For the text-containing cell, return its midpoint in [X, Y] coordinate format. 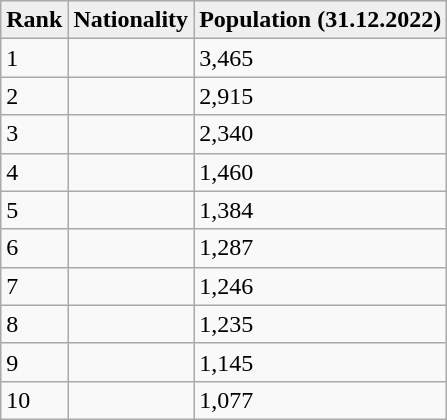
7 [34, 286]
Population (31.12.2022) [320, 20]
1,246 [320, 286]
1,287 [320, 248]
2,340 [320, 134]
10 [34, 400]
6 [34, 248]
5 [34, 210]
1,235 [320, 324]
2 [34, 96]
3,465 [320, 58]
3 [34, 134]
4 [34, 172]
Nationality [131, 20]
9 [34, 362]
1,145 [320, 362]
1 [34, 58]
2,915 [320, 96]
1,460 [320, 172]
1,077 [320, 400]
Rank [34, 20]
8 [34, 324]
1,384 [320, 210]
